From the cell containing the given text, extract its center point as (X, Y) coordinate. 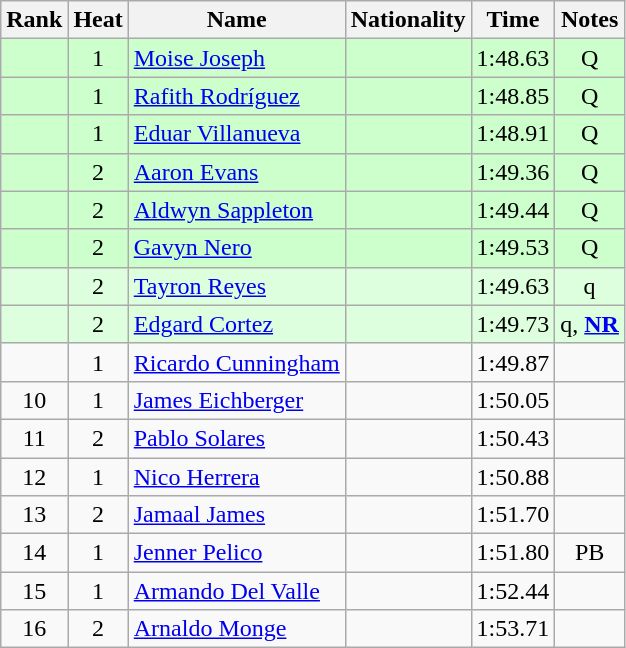
Aldwyn Sappleton (236, 210)
15 (34, 591)
Ricardo Cunningham (236, 362)
Tayron Reyes (236, 286)
1:50.05 (513, 400)
1:49.36 (513, 172)
Heat (98, 20)
Aaron Evans (236, 172)
16 (34, 629)
1:53.71 (513, 629)
1:48.63 (513, 58)
Pablo Solares (236, 438)
James Eichberger (236, 400)
1:49.53 (513, 248)
Nationality (408, 20)
1:49.44 (513, 210)
Nico Herrera (236, 477)
1:50.88 (513, 477)
Jenner Pelico (236, 553)
PB (590, 553)
1:52.44 (513, 591)
Gavyn Nero (236, 248)
1:49.63 (513, 286)
Time (513, 20)
Rafith Rodríguez (236, 96)
Jamaal James (236, 515)
1:51.70 (513, 515)
q, NR (590, 324)
1:49.87 (513, 362)
q (590, 286)
Rank (34, 20)
Armando Del Valle (236, 591)
10 (34, 400)
1:48.85 (513, 96)
1:48.91 (513, 134)
12 (34, 477)
13 (34, 515)
14 (34, 553)
Notes (590, 20)
Edgard Cortez (236, 324)
1:51.80 (513, 553)
Eduar Villanueva (236, 134)
Arnaldo Monge (236, 629)
Moise Joseph (236, 58)
1:49.73 (513, 324)
Name (236, 20)
11 (34, 438)
1:50.43 (513, 438)
